Determine the [X, Y] coordinate at the center of the cell enclosing the given text.  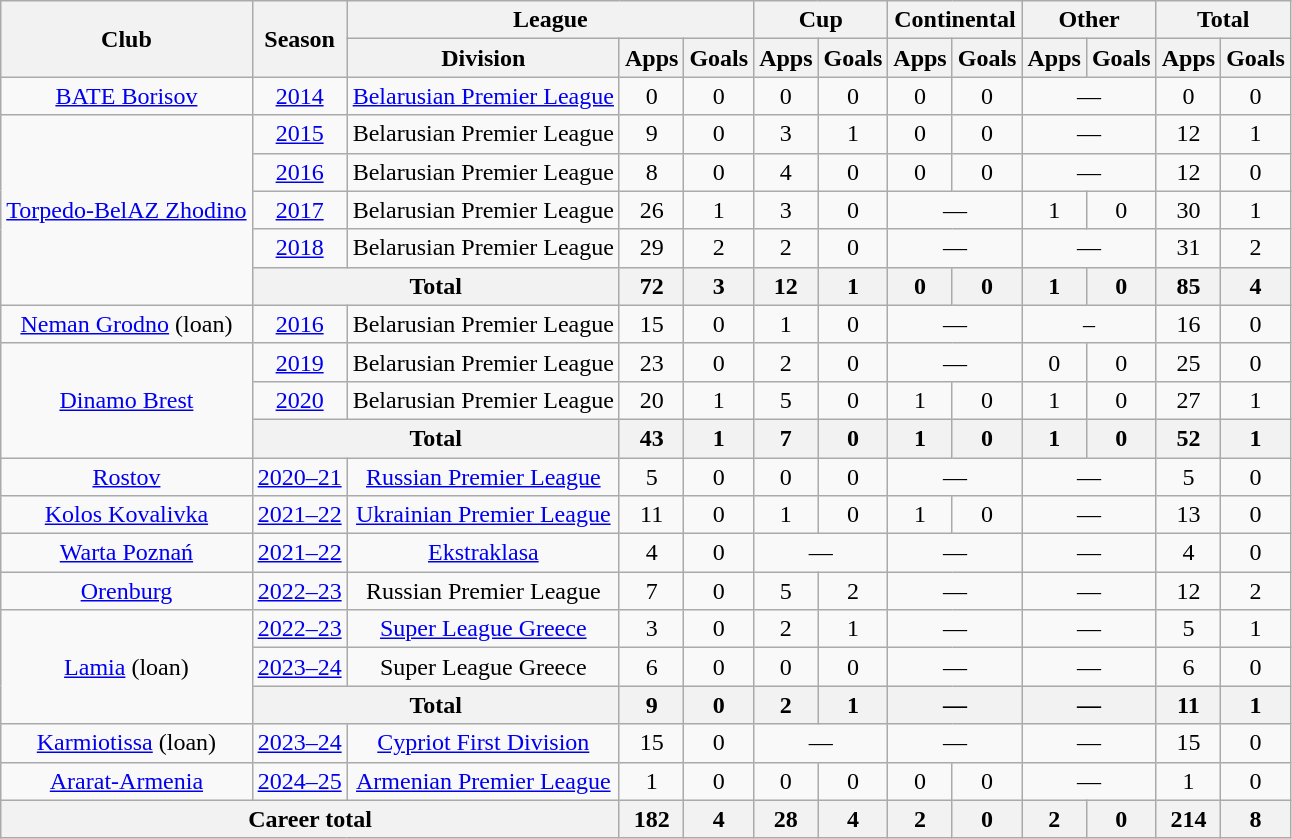
43 [651, 438]
85 [1188, 286]
16 [1188, 324]
Armenian Premier League [483, 781]
Cypriot First Division [483, 743]
23 [651, 362]
Career total [310, 819]
2018 [300, 248]
Other [1089, 20]
52 [1188, 438]
Neman Grodno (loan) [126, 324]
2020 [300, 400]
Ukrainian Premier League [483, 515]
27 [1188, 400]
BATE Borisov [126, 96]
Ararat-Armenia [126, 781]
Club [126, 39]
– [1089, 324]
2020–21 [300, 477]
29 [651, 248]
2019 [300, 362]
13 [1188, 515]
214 [1188, 819]
Kolos Kovalivka [126, 515]
Season [300, 39]
2024–25 [300, 781]
28 [786, 819]
26 [651, 210]
31 [1188, 248]
Warta Poznań [126, 553]
Division [483, 58]
Orenburg [126, 591]
Torpedo-BelAZ Zhodino [126, 210]
2014 [300, 96]
Karmiotissa (loan) [126, 743]
Continental [955, 20]
30 [1188, 210]
2015 [300, 134]
Cup [821, 20]
20 [651, 400]
2017 [300, 210]
72 [651, 286]
League [550, 20]
Rostov [126, 477]
182 [651, 819]
25 [1188, 362]
Dinamo Brest [126, 400]
Lamia (loan) [126, 667]
Ekstraklasa [483, 553]
